Output the [x, y] coordinate of the center of the cell containing the given text.  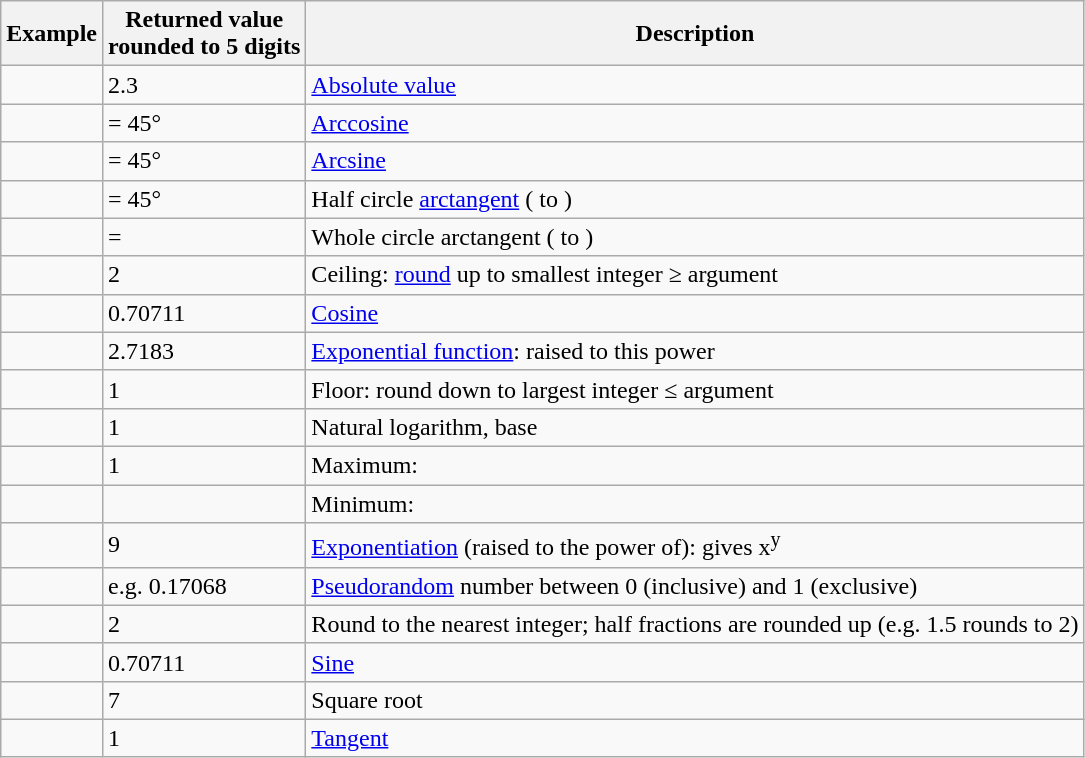
Exponentiation (raised to the power of): gives xy [695, 546]
Maximum: [695, 465]
7 [204, 700]
Exponential function: raised to this power [695, 351]
Minimum: [695, 503]
2.7183 [204, 351]
Absolute value [695, 85]
Tangent [695, 738]
Cosine [695, 313]
Natural logarithm, base [695, 427]
Example [52, 34]
= [204, 237]
9 [204, 546]
e.g. 0.17068 [204, 586]
Arcsine [695, 161]
Half circle arctangent ( to ) [695, 199]
Arccosine [695, 123]
Pseudorandom number between 0 (inclusive) and 1 (exclusive) [695, 586]
Square root [695, 700]
Whole circle arctangent ( to ) [695, 237]
Returned valuerounded to 5 digits [204, 34]
Floor: round down to largest integer ≤ argument [695, 389]
Ceiling: round up to smallest integer ≥ argument [695, 275]
2.3 [204, 85]
Sine [695, 662]
Round to the nearest integer; half fractions are rounded up (e.g. 1.5 rounds to 2) [695, 624]
Description [695, 34]
